Find where the given text appears and provide that cell's center as (X, Y) coordinate. 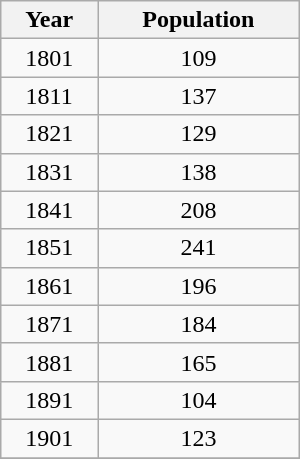
109 (199, 58)
1801 (50, 58)
165 (199, 362)
138 (199, 172)
241 (199, 248)
137 (199, 96)
Population (199, 20)
Year (50, 20)
184 (199, 324)
123 (199, 438)
196 (199, 286)
1831 (50, 172)
104 (199, 400)
1861 (50, 286)
1821 (50, 134)
1871 (50, 324)
1841 (50, 210)
129 (199, 134)
1881 (50, 362)
1901 (50, 438)
1851 (50, 248)
208 (199, 210)
1891 (50, 400)
1811 (50, 96)
